From the cell containing the given text, extract its center point as (X, Y) coordinate. 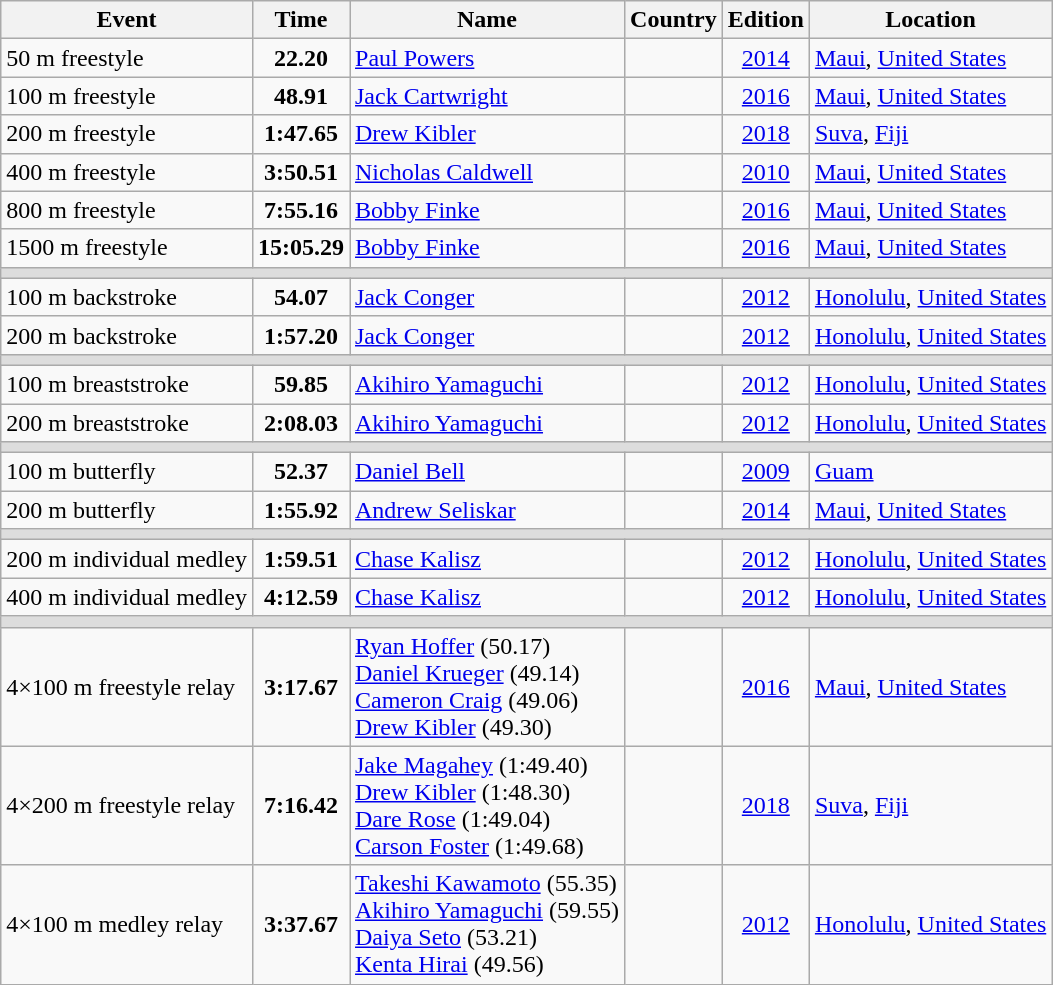
15:05.29 (300, 248)
1:57.20 (300, 335)
200 m individual medley (127, 559)
200 m butterfly (127, 510)
3:50.51 (300, 172)
Time (300, 20)
Daniel Bell (488, 472)
Jake Magahey (1:49.40)Drew Kibler (1:48.30)Dare Rose (1:49.04)Carson Foster (1:49.68) (488, 806)
2:08.03 (300, 423)
Country (674, 20)
50 m freestyle (127, 58)
3:17.67 (300, 686)
800 m freestyle (127, 210)
1:59.51 (300, 559)
1:47.65 (300, 134)
Event (127, 20)
Name (488, 20)
400 m individual medley (127, 597)
Guam (930, 472)
Paul Powers (488, 58)
100 m backstroke (127, 297)
Drew Kibler (488, 134)
1:55.92 (300, 510)
54.07 (300, 297)
1500 m freestyle (127, 248)
3:37.67 (300, 924)
Edition (766, 20)
Ryan Hoffer (50.17)Daniel Krueger (49.14)Cameron Craig (49.06)Drew Kibler (49.30) (488, 686)
100 m freestyle (127, 96)
Takeshi Kawamoto (55.35)Akihiro Yamaguchi (59.55)Daiya Seto (53.21)Kenta Hirai (49.56) (488, 924)
200 m breaststroke (127, 423)
48.91 (300, 96)
4×100 m medley relay (127, 924)
400 m freestyle (127, 172)
100 m breaststroke (127, 384)
Location (930, 20)
200 m backstroke (127, 335)
4×200 m freestyle relay (127, 806)
4:12.59 (300, 597)
7:16.42 (300, 806)
Nicholas Caldwell (488, 172)
52.37 (300, 472)
2010 (766, 172)
59.85 (300, 384)
2009 (766, 472)
200 m freestyle (127, 134)
Andrew Seliskar (488, 510)
Jack Cartwright (488, 96)
4×100 m freestyle relay (127, 686)
22.20 (300, 58)
7:55.16 (300, 210)
100 m butterfly (127, 472)
